Extract the (x, y) coordinate from the center of the cell holding the provided text.  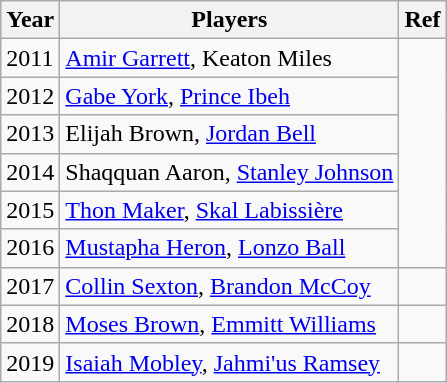
Isaiah Mobley, Jahmi'us Ramsey (230, 362)
Year (30, 20)
Amir Garrett, Keaton Miles (230, 58)
Gabe York, Prince Ibeh (230, 96)
Thon Maker, Skal Labissière (230, 210)
2013 (30, 134)
2017 (30, 286)
Shaqquan Aaron, Stanley Johnson (230, 172)
2014 (30, 172)
Mustapha Heron, Lonzo Ball (230, 248)
2011 (30, 58)
2019 (30, 362)
Moses Brown, Emmitt Williams (230, 324)
2016 (30, 248)
2012 (30, 96)
Players (230, 20)
Ref (422, 20)
2015 (30, 210)
2018 (30, 324)
Collin Sexton, Brandon McCoy (230, 286)
Elijah Brown, Jordan Bell (230, 134)
